Locate the cell with the specified text and output its [X, Y] center coordinate. 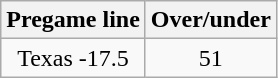
Pregame line [74, 20]
Texas -17.5 [74, 58]
51 [210, 58]
Over/under [210, 20]
